Extract the [x, y] coordinate from the center of the cell holding the provided text.  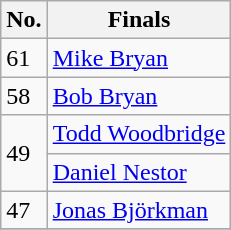
No. [24, 20]
Bob Bryan [139, 96]
58 [24, 96]
Daniel Nestor [139, 172]
Finals [139, 20]
47 [24, 210]
Mike Bryan [139, 58]
Todd Woodbridge [139, 134]
49 [24, 153]
Jonas Björkman [139, 210]
61 [24, 58]
